Scan for the cell matching the given text and deliver its [X, Y] coordinate at center. 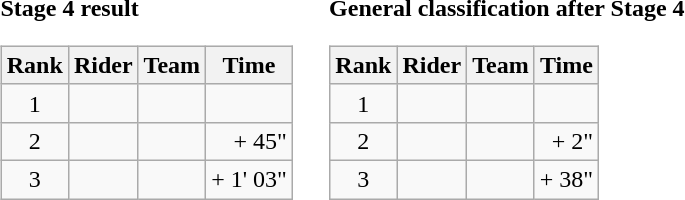
+ 2" [566, 141]
+ 1' 03" [250, 179]
+ 38" [566, 179]
+ 45" [250, 141]
